For the text-containing cell, return its midpoint in [X, Y] coordinate format. 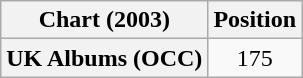
UK Albums (OCC) [104, 58]
Position [255, 20]
175 [255, 58]
Chart (2003) [104, 20]
